Locate the cell with the specified text and output its (x, y) center coordinate. 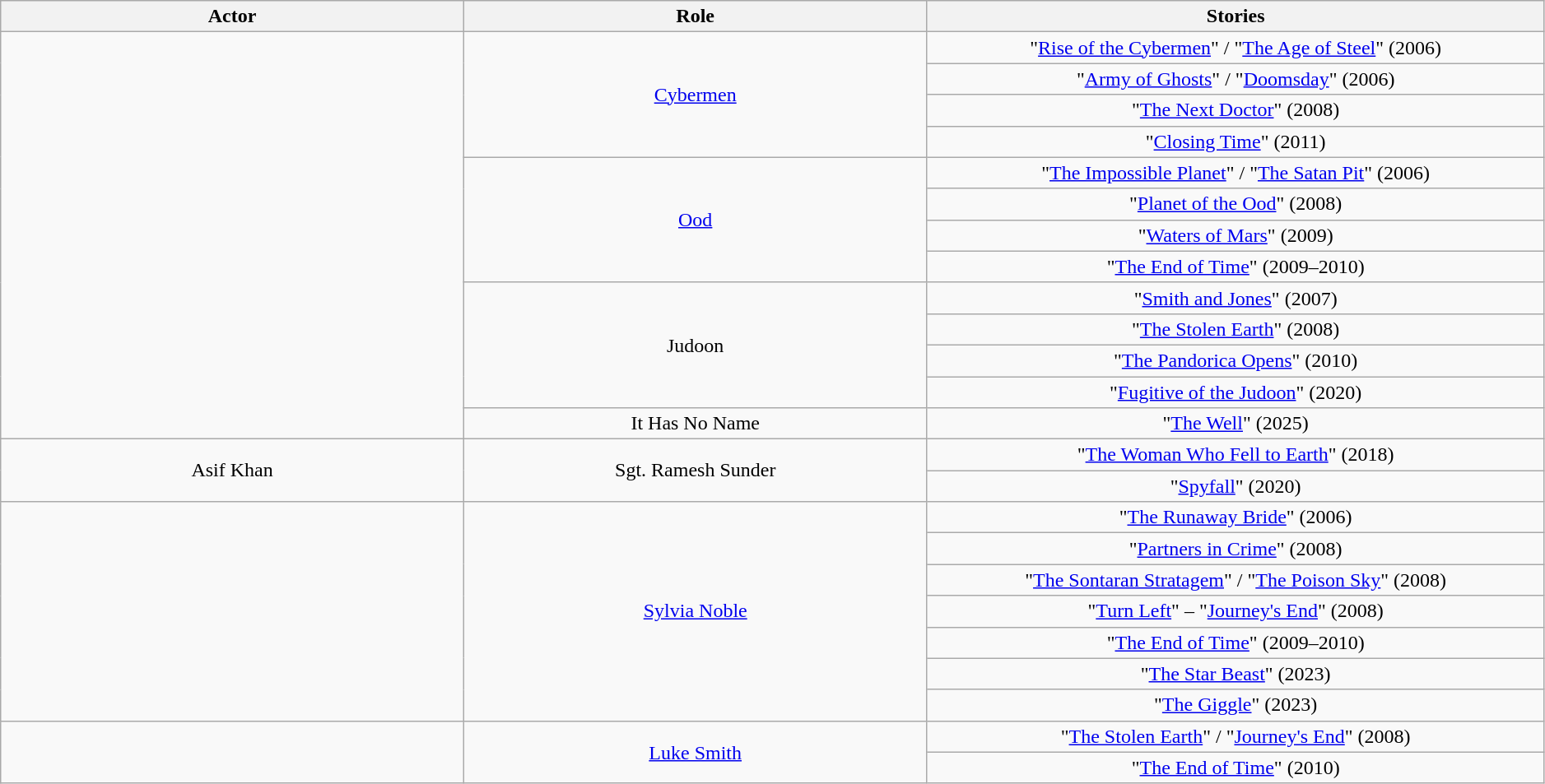
"The Sontaran Stratagem" / "The Poison Sky" (2008) (1236, 580)
Cybermen (695, 95)
"The End of Time" (2010) (1236, 768)
Judoon (695, 345)
"The Stolen Earth" / "Journey's End" (2008) (1236, 736)
It Has No Name (695, 424)
"The Woman Who Fell to Earth" (2018) (1236, 455)
Ood (695, 220)
"Partners in Crime" (2008) (1236, 549)
"The Pandorica Opens" (2010) (1236, 360)
Sylvia Noble (695, 611)
Stories (1236, 16)
Luke Smith (695, 752)
"The Runaway Bride" (2006) (1236, 517)
"The Star Beast" (2023) (1236, 674)
"The Impossible Planet" / "The Satan Pit" (2006) (1236, 173)
"Waters of Mars" (2009) (1236, 235)
"Smith and Jones" (2007) (1236, 298)
Role (695, 16)
"Spyfall" (2020) (1236, 486)
Actor (232, 16)
"Army of Ghosts" / "Doomsday" (2006) (1236, 79)
"The Well" (2025) (1236, 424)
Asif Khan (232, 471)
"Closing Time" (2011) (1236, 141)
"The Giggle" (2023) (1236, 705)
"Fugitive of the Judoon" (2020) (1236, 392)
"Planet of the Ood" (2008) (1236, 204)
Sgt. Ramesh Sunder (695, 471)
"Rise of the Cybermen" / "The Age of Steel" (2006) (1236, 48)
"The Stolen Earth" (2008) (1236, 329)
"The Next Doctor" (2008) (1236, 110)
"Turn Left" – "Journey's End" (2008) (1236, 611)
